Scan for the cell matching the given text and deliver its [X, Y] coordinate at center. 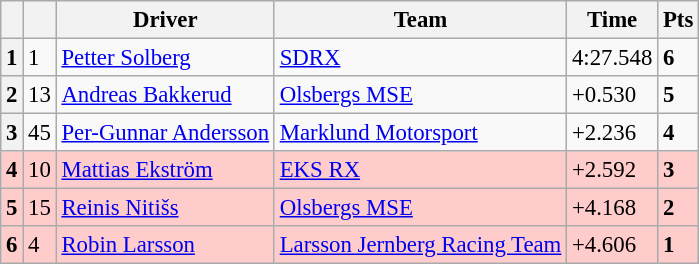
+2.592 [612, 170]
+4.168 [612, 208]
Petter Solberg [165, 58]
Robin Larsson [165, 245]
Pts [678, 20]
Time [612, 20]
+2.236 [612, 133]
+4.606 [612, 245]
45 [40, 133]
Marklund Motorsport [420, 133]
4:27.548 [612, 58]
Per-Gunnar Andersson [165, 133]
Reinis Nitišs [165, 208]
EKS RX [420, 170]
Driver [165, 20]
10 [40, 170]
Andreas Bakkerud [165, 95]
Mattias Ekström [165, 170]
Larsson Jernberg Racing Team [420, 245]
Team [420, 20]
+0.530 [612, 95]
15 [40, 208]
13 [40, 95]
SDRX [420, 58]
